Locate the cell with the specified text and output its (X, Y) center coordinate. 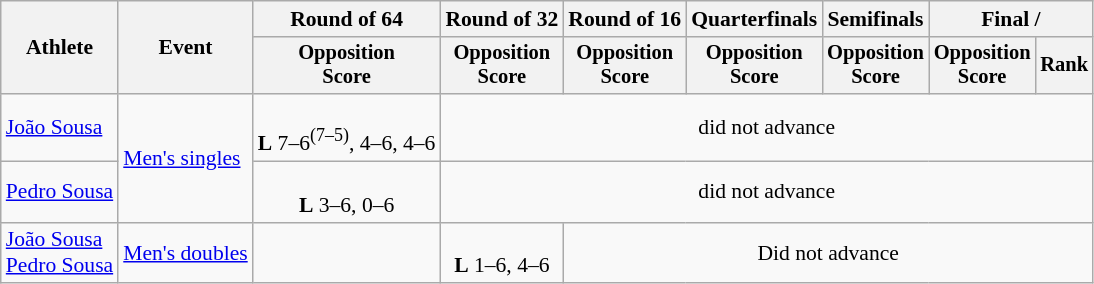
L 7–6(7–5), 4–6, 4–6 (347, 128)
Men's singles (186, 158)
Event (186, 48)
Rank (1064, 66)
Final / (1011, 19)
Did not advance (828, 252)
Round of 16 (624, 19)
Quarterfinals (754, 19)
Round of 32 (502, 19)
L 1–6, 4–6 (502, 252)
João SousaPedro Sousa (60, 252)
L 3–6, 0–6 (347, 192)
Athlete (60, 48)
João Sousa (60, 128)
Round of 64 (347, 19)
Semifinals (876, 19)
Men's doubles (186, 252)
Pedro Sousa (60, 192)
